Return the (x, y) coordinate for the center point of the cell that contains the specified text.  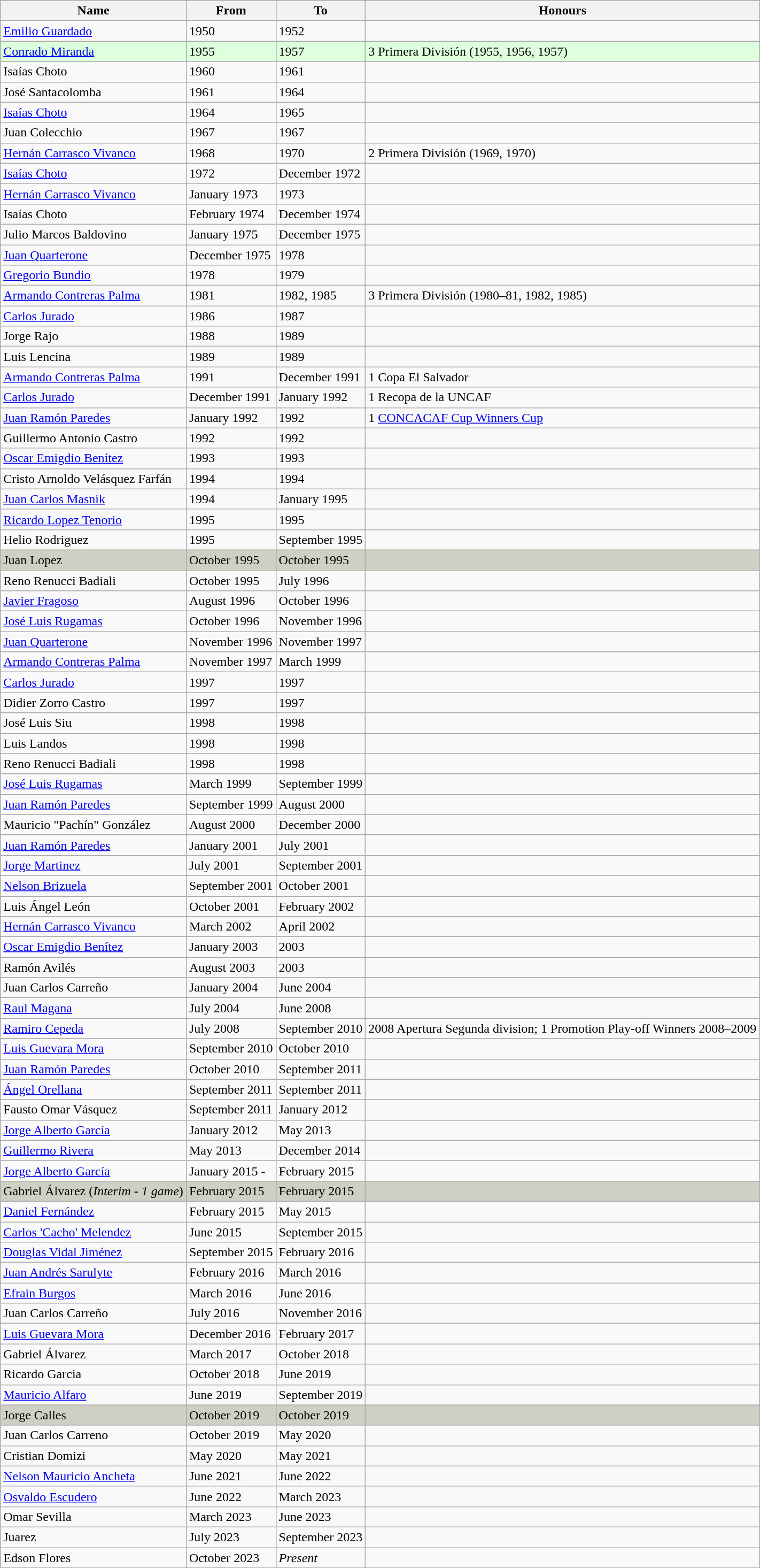
Juan Lopez (94, 560)
January 1975 (231, 234)
June 2004 (321, 988)
José Luis Siu (94, 723)
Ángel Orellana (94, 1089)
1979 (321, 275)
January 1973 (231, 194)
Helio Rodriguez (94, 540)
February 2017 (321, 1334)
Name (94, 11)
Raul Magana (94, 1008)
Daniel Fernández (94, 1211)
Honours (562, 11)
April 2002 (321, 927)
July 1996 (321, 580)
Jorge Calles (94, 1415)
3 Primera División (1955, 1956, 1957) (562, 51)
1 CONCACAF Cup Winners Cup (562, 418)
July 2016 (231, 1313)
Cristo Arnoldo Velásquez Farfán (94, 479)
1950 (231, 31)
Guillermo Antonio Castro (94, 438)
To (321, 11)
June 2023 (321, 1517)
August 2003 (231, 967)
Carlos 'Cacho' Melendez (94, 1232)
Gregorio Bundio (94, 275)
December 2000 (321, 825)
August 1996 (231, 601)
February 1974 (231, 214)
January 2003 (231, 947)
July 2023 (231, 1537)
1 Copa El Salvador (562, 377)
Omar Sevilla (94, 1517)
José Santacolomba (94, 92)
Douglas Vidal Jiménez (94, 1252)
Present (321, 1558)
1952 (321, 31)
1991 (231, 377)
1972 (231, 173)
February 2002 (321, 906)
December 1972 (321, 173)
Mauricio Alfaro (94, 1395)
Luis Lencina (94, 357)
September 2023 (321, 1537)
January 1995 (321, 499)
December 2014 (321, 1150)
1986 (231, 316)
Jorge Rajo (94, 336)
June 2015 (231, 1232)
Didier Zorro Castro (94, 703)
2008 Apertura Segunda division; 1 Promotion Play-off Winners 2008–2009 (562, 1028)
1968 (231, 153)
1988 (231, 336)
October 2023 (231, 1558)
Juan Colecchio (94, 133)
Ricardo Garcia (94, 1374)
May 2015 (321, 1211)
March 2002 (231, 927)
January 2001 (231, 845)
June 2008 (321, 1008)
January 2015 - (231, 1171)
Ramiro Cepeda (94, 1028)
1957 (321, 51)
June 2021 (231, 1476)
Luis Landos (94, 743)
1 Recopa de la UNCAF (562, 397)
Mauricio "Pachín" González (94, 825)
January 2004 (231, 988)
June 2016 (321, 1293)
March 2017 (231, 1354)
Guillermo Rivera (94, 1150)
Conrado Miranda (94, 51)
Juarez (94, 1537)
Nelson Mauricio Ancheta (94, 1476)
Juan Carlos Carreno (94, 1435)
1982, 1985 (321, 296)
Luis Ángel León (94, 906)
Juan Andrés Sarulyte (94, 1273)
3 Primera División (1980–81, 1982, 1985) (562, 296)
1965 (321, 112)
Gabriel Álvarez (Interim - 1 game) (94, 1191)
2 Primera División (1969, 1970) (562, 153)
Ramón Avilés (94, 967)
From (231, 11)
December 2016 (231, 1334)
Juan Carlos Masnik (94, 499)
Fausto Omar Vásquez (94, 1110)
1981 (231, 296)
Ricardo Lopez Tenorio (94, 519)
Gabriel Álvarez (94, 1354)
1973 (321, 194)
Jorge Martinez (94, 865)
May 2021 (321, 1456)
Osvaldo Escudero (94, 1496)
November 2016 (321, 1313)
1987 (321, 316)
Efrain Burgos (94, 1293)
September 1995 (321, 540)
July 2008 (231, 1028)
Javier Fragoso (94, 601)
December 1974 (321, 214)
September 2019 (321, 1395)
Julio Marcos Baldovino (94, 234)
Nelson Brizuela (94, 886)
Emilio Guardado (94, 31)
Edson Flores (94, 1558)
1960 (231, 72)
1955 (231, 51)
July 2004 (231, 1008)
Cristian Domizi (94, 1456)
1970 (321, 153)
